Search for the cell housing the specified text and yield its (X, Y) center coordinate. 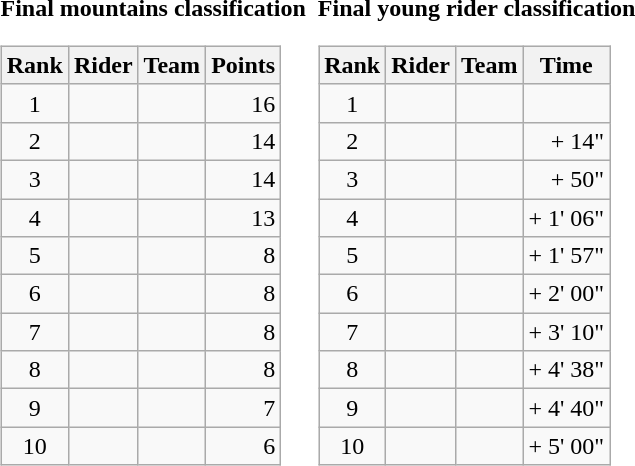
+ 1' 06" (566, 217)
+ 4' 40" (566, 408)
13 (244, 217)
Points (244, 65)
+ 4' 38" (566, 370)
+ 1' 57" (566, 256)
+ 2' 00" (566, 294)
16 (244, 103)
+ 5' 00" (566, 446)
+ 3' 10" (566, 332)
Time (566, 65)
+ 14" (566, 141)
+ 50" (566, 179)
